For the text-containing cell, return its midpoint in [x, y] coordinate format. 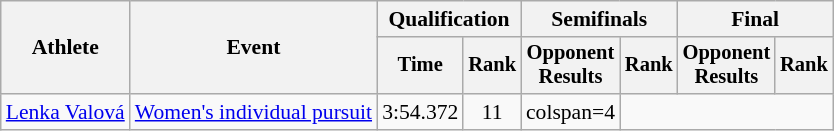
Athlete [66, 48]
3:54.372 [420, 112]
Women's individual pursuit [254, 112]
11 [492, 112]
Lenka Valová [66, 112]
Final [756, 19]
Semifinals [600, 19]
Time [420, 66]
Qualification [449, 19]
colspan=4 [570, 112]
Event [254, 48]
